Extract the [X, Y] coordinate from the center of the cell holding the provided text.  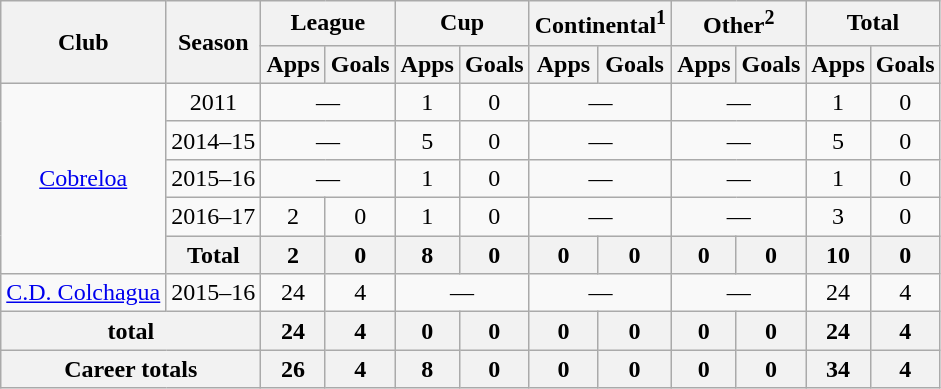
Season [214, 42]
2016–17 [214, 217]
Cobreloa [84, 178]
10 [838, 255]
Cup [462, 24]
total [131, 331]
Club [84, 42]
2011 [214, 102]
Continental1 [600, 24]
26 [293, 369]
34 [838, 369]
Other2 [739, 24]
League [328, 24]
2014–15 [214, 140]
3 [838, 217]
C.D. Colchagua [84, 293]
Career totals [131, 369]
